Return the (X, Y) coordinate for the center point of the cell that contains the specified text.  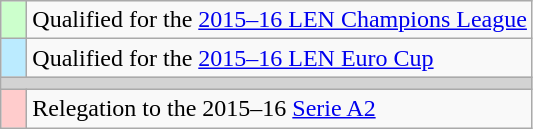
Qualified for the 2015–16 LEN Euro Cup (280, 58)
Relegation to the 2015–16 Serie A2 (280, 108)
Qualified for the 2015–16 LEN Champions League (280, 20)
